Identify which cell holds the provided text, then report its (x, y) central coordinate. 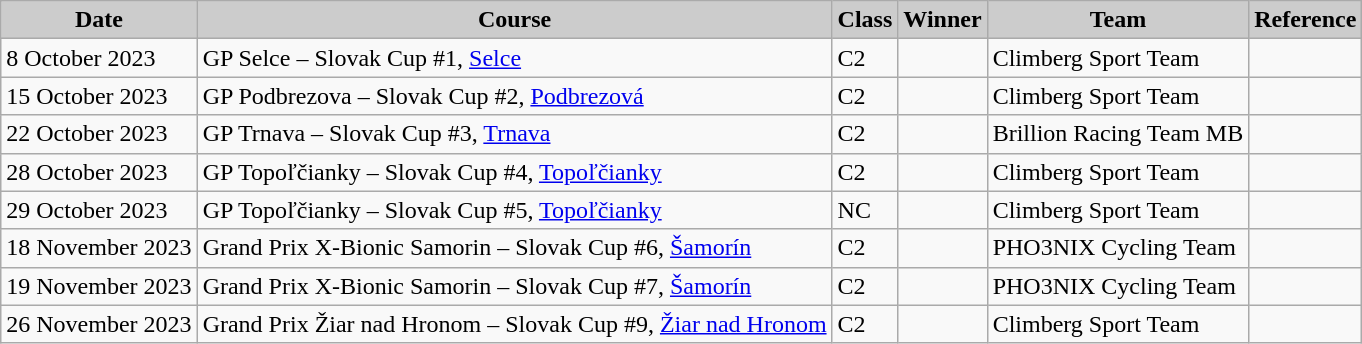
29 October 2023 (99, 210)
GP Selce – Slovak Cup #1, Selce (514, 58)
28 October 2023 (99, 172)
8 October 2023 (99, 58)
18 November 2023 (99, 248)
22 October 2023 (99, 134)
Course (514, 20)
Reference (1306, 20)
Grand Prix X-Bionic Samorin – Slovak Cup #6, Šamorín (514, 248)
Team (1118, 20)
Brillion Racing Team MB (1118, 134)
19 November 2023 (99, 286)
GP Trnava – Slovak Cup #3, Trnava (514, 134)
Date (99, 20)
Grand Prix X-Bionic Samorin – Slovak Cup #7, Šamorín (514, 286)
26 November 2023 (99, 324)
Grand Prix Žiar nad Hronom – Slovak Cup #9, Žiar nad Hronom (514, 324)
15 October 2023 (99, 96)
Class (865, 20)
NC (865, 210)
GP Topoľčianky – Slovak Cup #5, Topoľčianky (514, 210)
GP Topoľčianky – Slovak Cup #4, Topoľčianky (514, 172)
Winner (942, 20)
GP Podbrezova – Slovak Cup #2, Podbrezová (514, 96)
